Return the (X, Y) coordinate for the center point of the cell that contains the specified text.  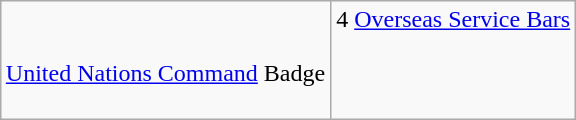
4 Overseas Service Bars (454, 60)
United Nations Command Badge (165, 60)
